Provide the [x, y] coordinate of the cell's center where the given text is located.  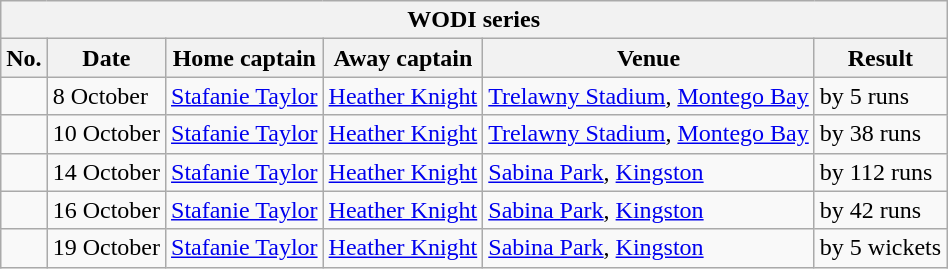
by 112 runs [880, 172]
Away captain [403, 58]
WODI series [474, 20]
by 42 runs [880, 210]
Home captain [245, 58]
10 October [106, 134]
8 October [106, 96]
by 5 runs [880, 96]
14 October [106, 172]
by 38 runs [880, 134]
by 5 wickets [880, 248]
19 October [106, 248]
Date [106, 58]
No. [24, 58]
Venue [649, 58]
16 October [106, 210]
Result [880, 58]
